From the cell containing the given text, extract its center point as [x, y] coordinate. 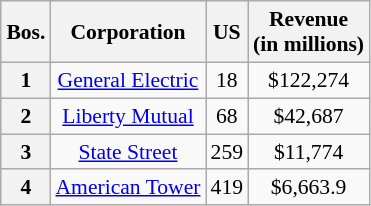
$122,274 [308, 80]
US [228, 32]
Corporation [128, 32]
18 [228, 80]
$42,687 [308, 116]
2 [26, 116]
419 [228, 187]
259 [228, 152]
3 [26, 152]
$6,663.9 [308, 187]
Bos. [26, 32]
Revenue(in millions) [308, 32]
68 [228, 116]
American Tower [128, 187]
Liberty Mutual [128, 116]
$11,774 [308, 152]
1 [26, 80]
General Electric [128, 80]
State Street [128, 152]
4 [26, 187]
